Return [X, Y] of the center of cell containing provided text 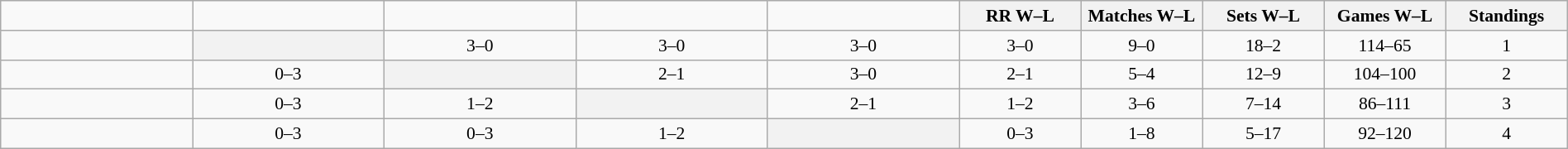
5–4 [1141, 74]
92–120 [1384, 134]
104–100 [1384, 74]
4 [1507, 134]
Standings [1507, 16]
3 [1507, 104]
9–0 [1141, 46]
86–111 [1384, 104]
1 [1507, 46]
12–9 [1264, 74]
5–17 [1264, 134]
7–14 [1264, 104]
RR W–L [1021, 16]
Sets W–L [1264, 16]
18–2 [1264, 46]
2 [1507, 74]
1–8 [1141, 134]
3–6 [1141, 104]
Games W–L [1384, 16]
114–65 [1384, 46]
Matches W–L [1141, 16]
